Scan for the cell matching the given text and deliver its (x, y) coordinate at center. 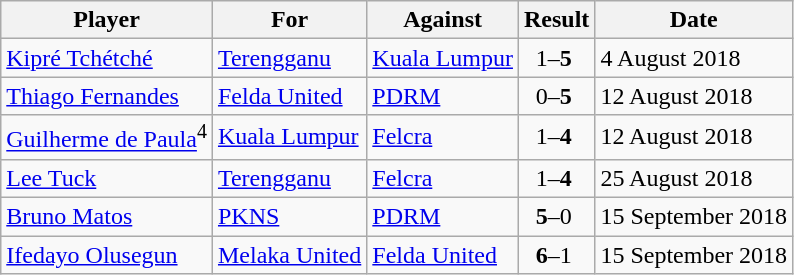
0–5 (556, 96)
Thiago Fernandes (107, 96)
5–0 (556, 217)
4 August 2018 (694, 58)
Kipré Tchétché (107, 58)
PKNS (289, 217)
Against (443, 20)
6–1 (556, 255)
Guilherme de Paula4 (107, 138)
For (289, 20)
Ifedayo Olusegun (107, 255)
25 August 2018 (694, 178)
Melaka United (289, 255)
Result (556, 20)
Lee Tuck (107, 178)
Bruno Matos (107, 217)
Player (107, 20)
1–5 (556, 58)
Date (694, 20)
